Scan for the cell matching the given text and deliver its (X, Y) coordinate at center. 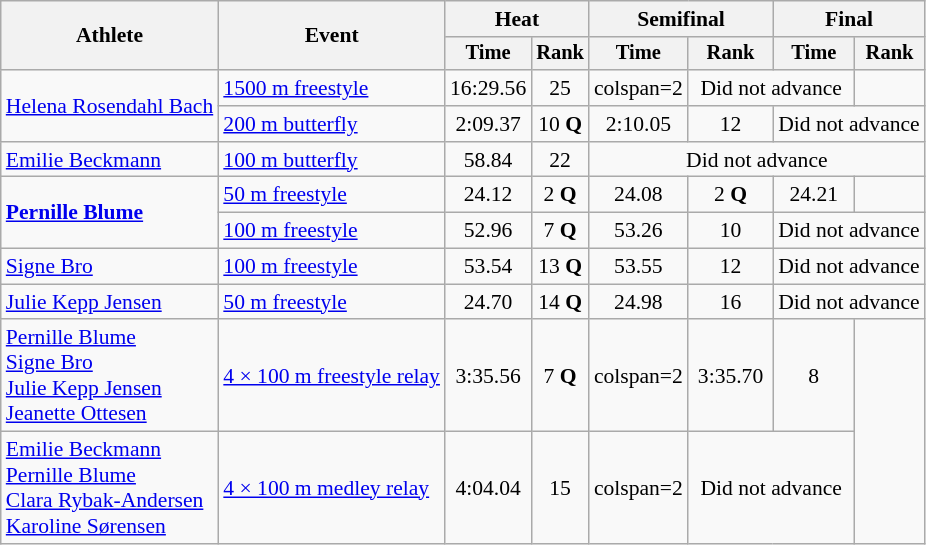
Pernille BlumeSigne BroJulie Kepp JensenJeanette Ottesen (110, 376)
Heat (517, 19)
53.54 (488, 267)
53.26 (638, 231)
16 (730, 302)
Final (849, 19)
Signe Bro (110, 267)
24.70 (488, 302)
4:04.04 (488, 488)
2:09.37 (488, 124)
3:35.70 (730, 376)
2:10.05 (638, 124)
Event (332, 36)
24.98 (638, 302)
4 × 100 m freestyle relay (332, 376)
52.96 (488, 231)
8 (814, 376)
Helena Rosendahl Bach (110, 106)
10 (730, 231)
25 (560, 88)
53.55 (638, 267)
200 m butterfly (332, 124)
Emilie Beckmann (110, 160)
Pernille Blume (110, 212)
16:29.56 (488, 88)
3:35.56 (488, 376)
24.21 (814, 195)
1500 m freestyle (332, 88)
24.12 (488, 195)
Athlete (110, 36)
4 × 100 m medley relay (332, 488)
22 (560, 160)
14 Q (560, 302)
Emilie BeckmannPernille BlumeClara Rybak-AndersenKaroline Sørensen (110, 488)
13 Q (560, 267)
Semifinal (681, 19)
100 m butterfly (332, 160)
15 (560, 488)
58.84 (488, 160)
Julie Kepp Jensen (110, 302)
10 Q (560, 124)
24.08 (638, 195)
